Detect which cell encompasses the target text, then output its [x, y] center coordinate. 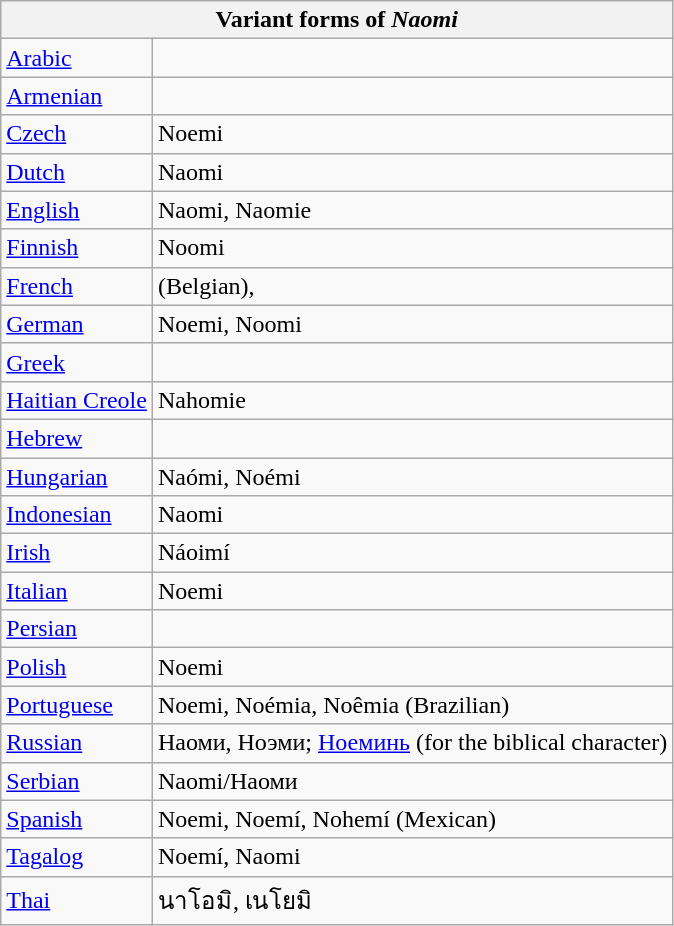
Noemi, Noémia, Noêmia (Brazilian) [412, 705]
Italian [77, 591]
Spanish [77, 819]
Serbian [77, 781]
Arabic [77, 58]
Irish [77, 553]
นาโอมิ, เนโยมิ [412, 900]
Indonesian [77, 515]
Haitian Creole [77, 400]
Greek [77, 362]
Armenian [77, 96]
Náoimí [412, 553]
Naomi/Наоми [412, 781]
Czech [77, 134]
(Belgian), [412, 286]
French [77, 286]
Noomi [412, 248]
Наоми, Ноэми; Ноеминь (for the biblical character) [412, 743]
Thai [77, 900]
Portuguese [77, 705]
Naómi, Noémi [412, 477]
Polish [77, 667]
Dutch [77, 172]
Naomi, Naomie [412, 210]
Noemí, Naomi [412, 857]
German [77, 324]
Hungarian [77, 477]
Noemi, Noomi [412, 324]
Persian [77, 629]
Variant forms of Naomi [337, 20]
English [77, 210]
Hebrew [77, 438]
Finnish [77, 248]
Noemi, Noemí, Nohemí (Mexican) [412, 819]
Nahomie [412, 400]
Tagalog [77, 857]
Russian [77, 743]
